Capture the cell that displays the provided text and extract its [X, Y] central coordinate. 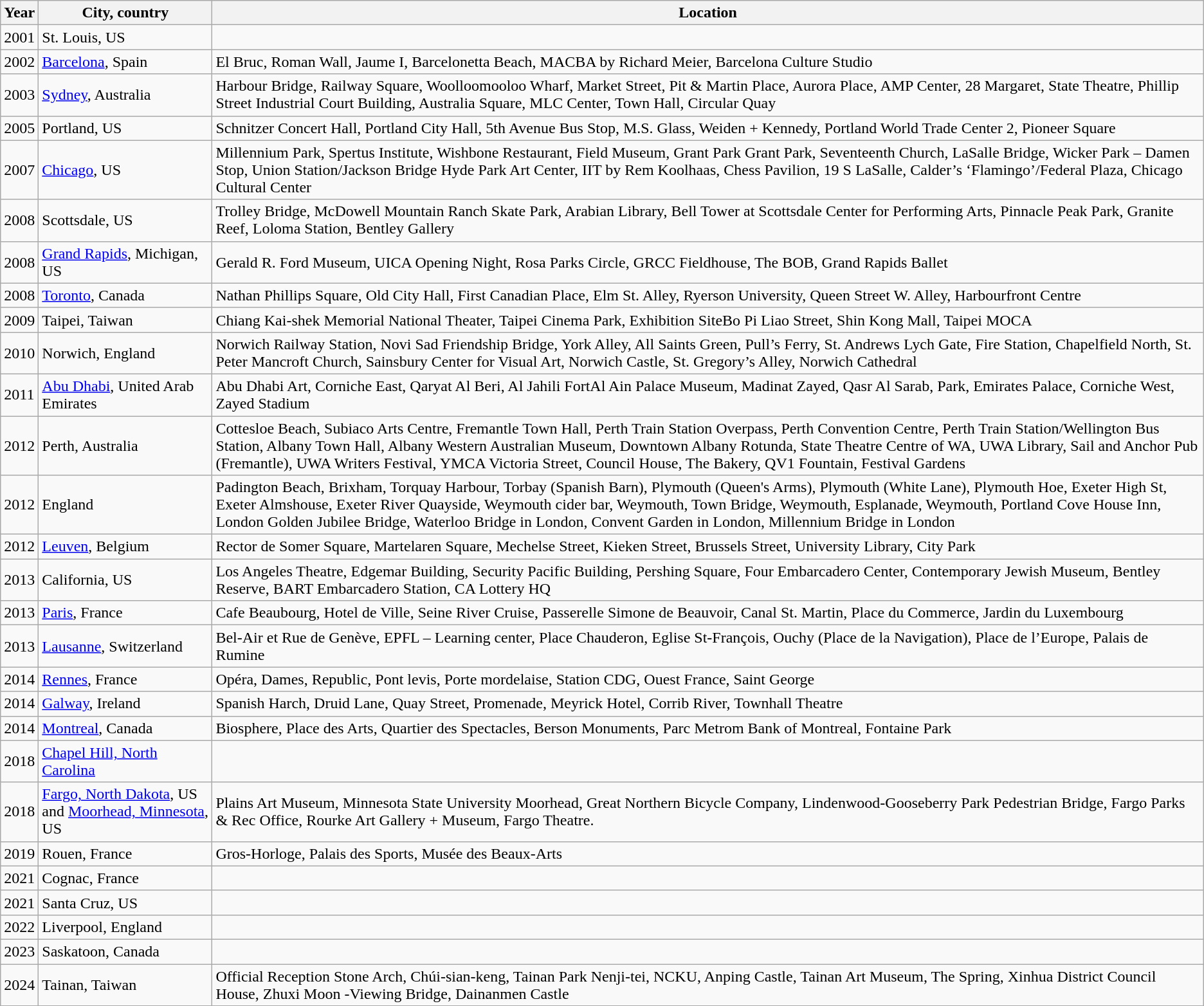
2001 [19, 37]
Tainan, Taiwan [125, 984]
Taipei, Taiwan [125, 320]
2009 [19, 320]
2010 [19, 352]
Rector de Somer Square, Martelaren Square, Mechelse Street, Kieken Street, Brussels Street, University Library, City Park [707, 547]
Gros-Horloge, Palais des Sports, Musée des Beaux-Arts [707, 854]
Norwich, England [125, 352]
Rennes, France [125, 679]
Barcelona, Spain [125, 62]
Gerald R. Ford Museum, UICA Opening Night, Rosa Parks Circle, GRCC Fieldhouse, The BOB, Grand Rapids Ballet [707, 262]
Portland, US [125, 128]
Schnitzer Concert Hall, Portland City Hall, 5th Avenue Bus Stop, M.S. Glass, Weiden + Kennedy, Portland World Trade Center 2, Pioneer Square [707, 128]
Chicago, US [125, 170]
Scottsdale, US [125, 220]
2011 [19, 395]
2002 [19, 62]
Biosphere, Place des Arts, Quartier des Spectacles, Berson Monuments, Parc Metrom Bank of Montreal, Fontaine Park [707, 728]
Lausanne, Switzerland [125, 646]
Chiang Kai-shek Memorial National Theater, Taipei Cinema Park, Exhibition SiteBo Pi Liao Street, Shin Kong Mall, Taipei MOCA [707, 320]
Perth, Australia [125, 445]
Abu Dhabi, United Arab Emirates [125, 395]
2007 [19, 170]
England [125, 505]
Cognac, France [125, 878]
Fargo, North Dakota, US and Moorhead, Minnesota, US [125, 812]
Opéra, Dames, Republic, Pont levis, Porte mordelaise, Station CDG, Ouest France, Saint George [707, 679]
Location [707, 13]
Cafe Beaubourg, Hotel de Ville, Seine River Cruise, Passerelle Simone de Beauvoir, Canal St. Martin, Place du Commerce, Jardin du Luxembourg [707, 613]
Nathan Phillips Square, Old City Hall, First Canadian Place, Elm St. Alley, Ryerson University, Queen Street W. Alley, Harbourfront Centre [707, 295]
Chapel Hill, North Carolina [125, 762]
Year [19, 13]
Santa Cruz, US [125, 902]
Liverpool, England [125, 927]
Spanish Harch, Druid Lane, Quay Street, Promenade, Meyrick Hotel, Corrib River, Townhall Theatre [707, 704]
Toronto, Canada [125, 295]
2005 [19, 128]
Paris, France [125, 613]
Rouen, France [125, 854]
Montreal, Canada [125, 728]
City, country [125, 13]
California, US [125, 580]
Galway, Ireland [125, 704]
Saskatoon, Canada [125, 951]
2019 [19, 854]
Leuven, Belgium [125, 547]
2024 [19, 984]
El Bruc, Roman Wall, Jaume I, Barcelonetta Beach, MACBA by Richard Meier, Barcelona Culture Studio [707, 62]
2003 [19, 95]
St. Louis, US [125, 37]
2023 [19, 951]
Grand Rapids, Michigan, US [125, 262]
Sydney, Australia [125, 95]
2022 [19, 927]
